From the cell containing the given text, extract its center point as [X, Y] coordinate. 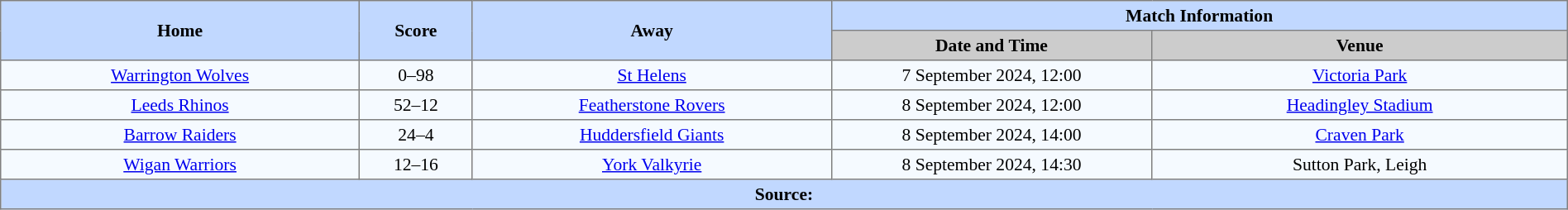
Venue [1360, 45]
Score [415, 31]
St Helens [652, 75]
Victoria Park [1360, 75]
8 September 2024, 14:00 [992, 135]
24–4 [415, 135]
7 September 2024, 12:00 [992, 75]
0–98 [415, 75]
Huddersfield Giants [652, 135]
8 September 2024, 12:00 [992, 105]
Match Information [1199, 16]
York Valkyrie [652, 165]
Leeds Rhinos [180, 105]
Barrow Raiders [180, 135]
Craven Park [1360, 135]
Headingley Stadium [1360, 105]
Warrington Wolves [180, 75]
Featherstone Rovers [652, 105]
Away [652, 31]
Sutton Park, Leigh [1360, 165]
Source: [784, 194]
Home [180, 31]
Wigan Warriors [180, 165]
Date and Time [992, 45]
12–16 [415, 165]
8 September 2024, 14:30 [992, 165]
52–12 [415, 105]
